Capture the cell that displays the provided text and extract its (X, Y) central coordinate. 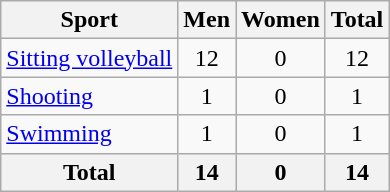
Shooting (90, 96)
Sport (90, 20)
Swimming (90, 134)
Men (207, 20)
Sitting volleyball (90, 58)
Women (281, 20)
